Locate the cell with the specified text and output its (X, Y) center coordinate. 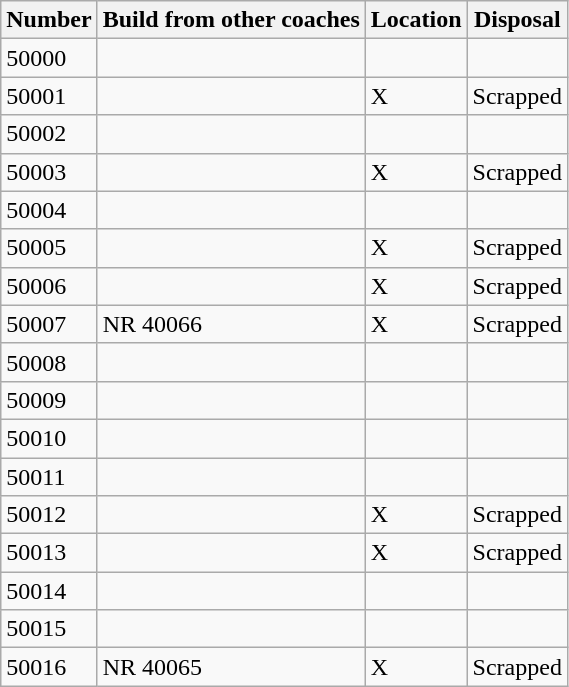
50007 (49, 324)
50002 (49, 134)
50004 (49, 210)
Disposal (517, 20)
50003 (49, 172)
NR 40066 (231, 324)
NR 40065 (231, 667)
Build from other coaches (231, 20)
50012 (49, 515)
50006 (49, 286)
50015 (49, 629)
50011 (49, 477)
50005 (49, 248)
50001 (49, 96)
Location (416, 20)
50009 (49, 400)
50014 (49, 591)
50016 (49, 667)
Number (49, 20)
50013 (49, 553)
50010 (49, 438)
50008 (49, 362)
50000 (49, 58)
